Detect which cell encompasses the target text, then output its (X, Y) center coordinate. 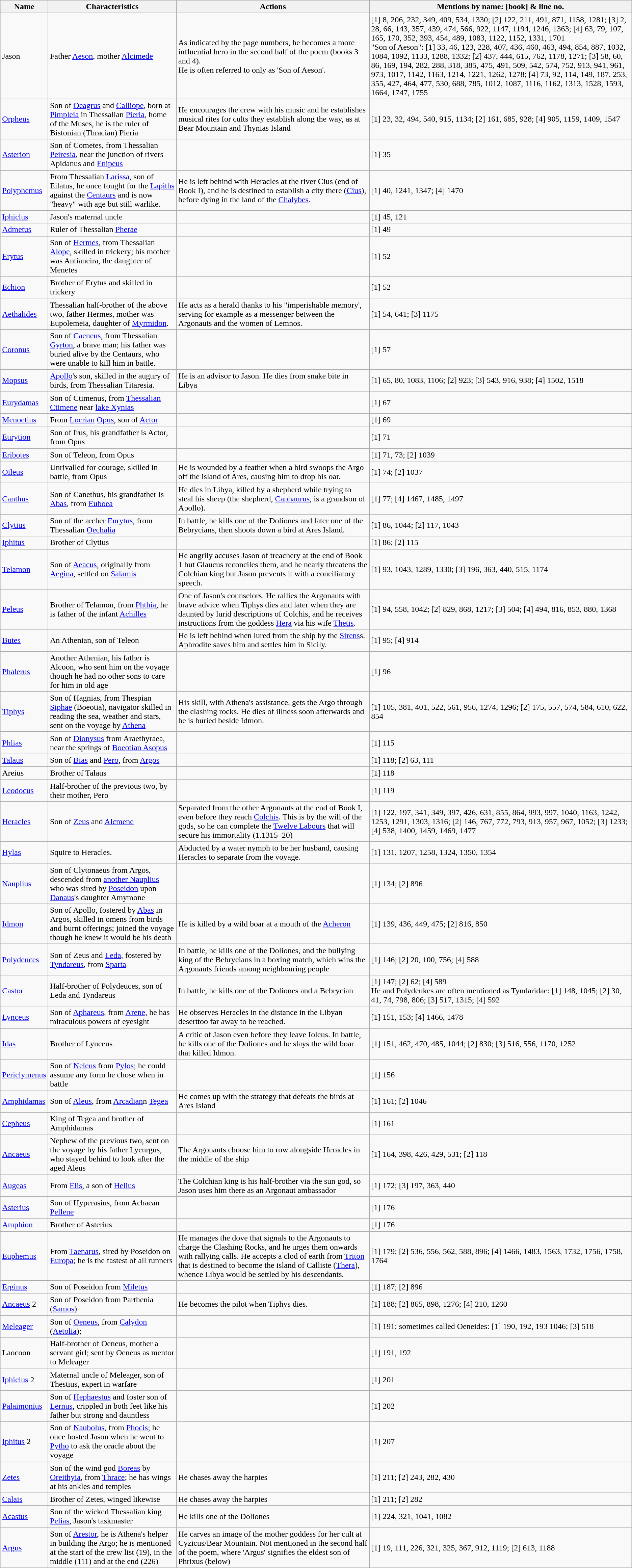
[1] 71, 73; [2] 1039 (501, 455)
Son of Aeacus, originally from Aegina, settled on Salamis (112, 569)
Meleager (24, 1326)
[1] 86; [2] 115 (501, 543)
Asterion (24, 155)
[1] 201 (501, 1380)
The Argonauts choose him to row alongside Heracles in the middle of the ship (273, 1154)
He is left behind when lured from the ship by the Sirenss. Aphrodite saves him and settles him in Sicily. (273, 640)
Maternal uncle of Meleager, son of Thestius, expert in warfare (112, 1380)
Son of Hagnias, from Thespian Siphae (Boeotia), navigator skilled in reading the sea, weather and stars, sent on the voyage by Athena (112, 712)
Thessalian half-brother of the above two, father Hermes, mother was Eupolemeia, daughter of Myrmidon. (112, 314)
Son of the wind god Boreas by Oreithyia, from Thrace; he has wings at his ankles and temples (112, 1477)
Brother of Talaus (112, 773)
From Taenarus, sired by Poseidon on Europa; he is the fastest of all runners (112, 1256)
Periclymenus (24, 1075)
His skill, with Athena's assistance, gets the Argo through the clashing rocks. He dies of illness soon afterwards and he is buried beside Idmon. (273, 712)
Son of Caeneus, from Thessalian Gyrton, a brave man; his father was buried alive by the Centaurs, who were unable to kill him in battle. (112, 349)
Name (24, 7)
An Athenian, son of Teleon (112, 640)
From Locrian Opus, son of Actor (112, 420)
[1] 94, 558, 1042; [2] 829, 868, 1217; [3] 504; [4] 494, 816, 853, 880, 1368 (501, 609)
[1] 164, 398, 426, 429, 531; [2] 118 (501, 1154)
Lynceus (24, 1017)
Son of the archer Eurytus, from Thessalian Oechalia (112, 525)
[1] 57 (501, 349)
Son of Neleus from Pylos; he could assume any form he chose when in battle (112, 1075)
Son of Naubolus, from Phocis; he once hosted Jason when he went to Pytho to ask the oracle about the voyage (112, 1442)
[1] 69 (501, 420)
Canthus (24, 499)
[1] 45, 121 (501, 217)
Son of Hermes, from Thessalian Alope, skilled in trickery; his mother was Antianeira, the daughter of Menetes (112, 256)
Talaus (24, 760)
[1] 19, 111, 226, 321, 325, 367, 912, 1119; [2] 613, 1188 (501, 1548)
[1] 146; [2] 20, 100, 756; [4] 588 (501, 960)
Brother of Clytius (112, 543)
Son of Poseidon from Parthenia (Samos) (112, 1305)
He acts as a herald thanks to his "imperishable memory', serving for example as a messenger between the Argonauts and the women of Lemnos. (273, 314)
Son of Canethus, his grandfather is Abas, from Euboea (112, 499)
Nephew of the previous two, sent on the voyage by his father Lycurgus, who stayed behind to look after the aged Aleus (112, 1154)
Son of Clytonaeus from Argos, descended from another Nauplius who was sired by Poseidon upon Danaus's daughter Amymone (112, 884)
Half-brother of Polydeuces, son of Leda and Tyndareus (112, 991)
Son of Oeneus, from Calydon (Aetolia); (112, 1326)
Son of Oeagrus and Calliope, born at Pimpleia in Thessalian Pieria, home of the Muses, he is the ruler of Bistonian (Thracian) Pieria (112, 119)
Amphidamas (24, 1101)
Son of Cometes, from Thessalian Peiresia, near the junction of rivers Apidanus and Enipeus (112, 155)
King of Tegea and brother of Amphidamas (112, 1123)
From Thessalian Larissa, son of Eilatus, he once fought for the Lapiths against the Centaurs and is now "heavy" with age but still warlike. (112, 190)
Echion (24, 287)
[1] 207 (501, 1442)
[1] 96 (501, 671)
[1] 134; [2] 896 (501, 884)
Ruler of Thessalian Pherae (112, 230)
Acastus (24, 1517)
Brother of Telamon, from Phthia, he is father of the infant Achilles (112, 609)
The Colchian king is his half-brother via the sun god, so Jason uses him there as an Argonaut ambassador (273, 1185)
Son of Hyperasius, from Achaean Pellene (112, 1207)
He encourages the crew with his music and he establishes musical rites for cults they establish along the way, as at Bear Mountain and Thynias Island (273, 119)
Erytus (24, 256)
Eurytion (24, 438)
[1] 224, 321, 1041, 1082 (501, 1517)
Son of Zeus and Alcmene (112, 822)
[1] 71 (501, 438)
[1] 161 (501, 1123)
Aethalides (24, 314)
Idmon (24, 924)
Son of Zeus and Leda, fostered by Tyndareus, from Sparta (112, 960)
[1] 65, 80, 1083, 1106; [2] 923; [3] 543, 916, 938; [4] 1502, 1518 (501, 380)
Brother of Lynceus (112, 1044)
Augeas (24, 1185)
[1] 187; [2] 896 (501, 1287)
Iphiclus (24, 217)
[1] 95; [4] 914 (501, 640)
[1] 179; [2] 536, 556, 562, 588, 896; [4] 1466, 1483, 1563, 1732, 1756, 1758, 1764 (501, 1256)
Ancaeus 2 (24, 1305)
[1] 161; [2] 1046 (501, 1101)
Nauplius (24, 884)
[1] 35 (501, 155)
Iphitus (24, 543)
He is killed by a wild boar at a mouth of the Acheron (273, 924)
Peleus (24, 609)
[1] 54, 641; [3] 1175 (501, 314)
He kills one of the Doliones (273, 1517)
Brother of Zetes, winged likewise (112, 1499)
Actions (273, 7)
Castor (24, 991)
Calais (24, 1499)
Oïleus (24, 472)
Abducted by a water nymph to be her husband, causing Heracles to separate from the voyage. (273, 853)
In battle, he kills one of the Doliones and later one of the Bebrycians, then shoots down a bird at Ares Island. (273, 525)
In battle, he kills one of the Doliones and a Bebrycian (273, 991)
[1] 86, 1044; [2] 117, 1043 (501, 525)
Orpheus (24, 119)
[1] 23, 32, 494, 540, 915, 1134; [2] 161, 685, 928; [4] 905, 1159, 1409, 1547 (501, 119)
[1] 211; [2] 243, 282, 430 (501, 1477)
[1] 74; [2] 1037 (501, 472)
He comes up with the strategy that defeats the birds at Ares Island (273, 1101)
Polyphemus (24, 190)
[1] 40, 1241, 1347; [4] 1470 (501, 190)
Son of Dionysus from Araethyraea, near the springs of Boeotian Asopus (112, 743)
He dies in Libya, killed by a shepherd while trying to steal his sheep (the shepherd, Caphaurus, is a grandson of Apollo). (273, 499)
Squire to Heracles. (112, 853)
Son of Ctimenus, from Thessalian Ctimene near lake Xynias (112, 402)
Leodocus (24, 790)
Mopsus (24, 380)
[1] 93, 1043, 1289, 1330; [3] 196, 363, 440, 515, 1174 (501, 569)
Mentions by name: [book] & line no. (501, 7)
Amphion (24, 1225)
[1] 211; [2] 282 (501, 1499)
Zetes (24, 1477)
Polydeuces (24, 960)
[1] 131, 1207, 1258, 1324, 1350, 1354 (501, 853)
[1] 119 (501, 790)
[1] 115 (501, 743)
Phlias (24, 743)
Admetus (24, 230)
Brother of Asterius (112, 1225)
Son of Hephaestus and foster son of Lernus, crippled in both feet like his father but strong and dauntless (112, 1406)
Jason (24, 56)
[1] 156 (501, 1075)
Characteristics (112, 7)
Iphiclus 2 (24, 1380)
Half-brother of the previous two, by their mother, Pero (112, 790)
A critic of Jason even before they leave Iolcus. In battle, he kills one of the Doliones and he slays the wild boar that killed Idmon. (273, 1044)
[1] 151, 153; [4] 1466, 1478 (501, 1017)
Son of Aphareus, from Arene, he has miraculous powers of eyesight (112, 1017)
Heracles (24, 822)
[1] 67 (501, 402)
[1] 191; sometimes called Oeneides: [1] 190, 192, 193 1046; [3] 518 (501, 1326)
Jason's maternal uncle (112, 217)
[1] 188; [2] 865, 898, 1276; [4] 210, 1260 (501, 1305)
Son of Teleon, from Opus (112, 455)
Ancaeus (24, 1154)
Asterius (24, 1207)
[1] 151, 462, 470, 485, 1044; [2] 830; [3] 516, 556, 1170, 1252 (501, 1044)
Father Aeson, mother Alcimede (112, 56)
Argus (24, 1548)
Son of Apollo, fostered by Abas in Argos, skilled in omens from birds and burnt offerings; joined the voyage though he knew it would be his death (112, 924)
Brother of Erytus and skilled in trickery (112, 287)
Cepheus (24, 1123)
Another Athenian, his father is Alcoon, who sent him on the voyage though he had no other sons to care for him in old age (112, 671)
[1] 118; [2] 63, 111 (501, 760)
Telamon (24, 569)
Tiphys (24, 712)
He observes Heracles in the distance in the Libyan deserttoo far away to be reached. (273, 1017)
[1] 105, 381, 401, 522, 561, 956, 1274, 1296; [2] 175, 557, 574, 584, 610, 622, 854 (501, 712)
Coronus (24, 349)
Iphitus 2 (24, 1442)
Apollo's son, skilled in the augury of birds, from Thessalian Titaresia. (112, 380)
Palaimonius (24, 1406)
Son of Aleus, from Arcadiann Tegea (112, 1101)
Son of the wicked Thessalian king Pelias, Jason's taskmaster (112, 1517)
Eribotes (24, 455)
[1] 147; [2] 62; [4] 589He and Polydeukes are often mentioned as Tyndaridae: [1] 148, 1045; [2] 30, 41, 74, 798, 806; [3] 517, 1315; [4] 592 (501, 991)
Menoetius (24, 420)
Unrivalled for courage, skilled in battle, from Opus (112, 472)
Son of Poseidon from Miletus (112, 1287)
[1] 191, 192 (501, 1353)
Son of Bias and Pero, from Argos (112, 760)
[1] 77; [4] 1467, 1485, 1497 (501, 499)
[1] 118 (501, 773)
Areius (24, 773)
[1] 139, 436, 449, 475; [2] 816, 850 (501, 924)
Eurydamas (24, 402)
Clytius (24, 525)
Idas (24, 1044)
He is an advisor to Jason. He dies from snake bite in Libya (273, 380)
Son of Irus, his grandfather is Actor, from Opus (112, 438)
Hylas (24, 853)
Butes (24, 640)
Erginus (24, 1287)
Euphemus (24, 1256)
Half-brother of Oeneus, mother a servant girl; sent by Oeneus as mentor to Meleager (112, 1353)
[1] 202 (501, 1406)
[1] 172; [3] 197, 363, 440 (501, 1185)
[1] 49 (501, 230)
From Elis, a son of Helius (112, 1185)
He is wounded by a feather when a bird swoops the Argo off the island of Ares, causing him to drop his oar. (273, 472)
Laocoon (24, 1353)
Phalerus (24, 671)
He becomes the pilot when Tiphys dies. (273, 1305)
